From the cell containing the given text, extract its center point as (x, y) coordinate. 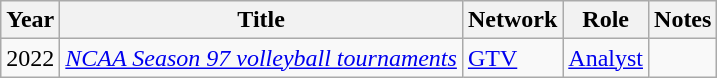
Notes (683, 20)
GTV (512, 58)
Year (30, 20)
2022 (30, 58)
Network (512, 20)
NCAA Season 97 volleyball tournaments (262, 58)
Title (262, 20)
Role (606, 20)
Analyst (606, 58)
